Locate the cell with the specified text and output its [X, Y] center coordinate. 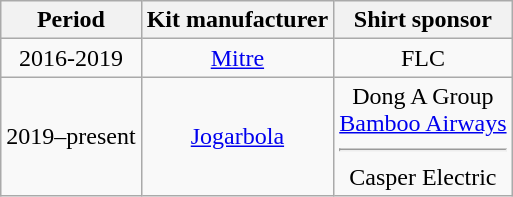
Period [71, 20]
Kit manufacturer [238, 20]
2016-2019 [71, 58]
Dong A Group Bamboo AirwaysCasper Electric [423, 136]
Shirt sponsor [423, 20]
Jogarbola [238, 136]
FLC [423, 58]
2019–present [71, 136]
Mitre [238, 58]
